Pinpoint the cell where the given text exists, returning its (X, Y) midpoint coordinate. 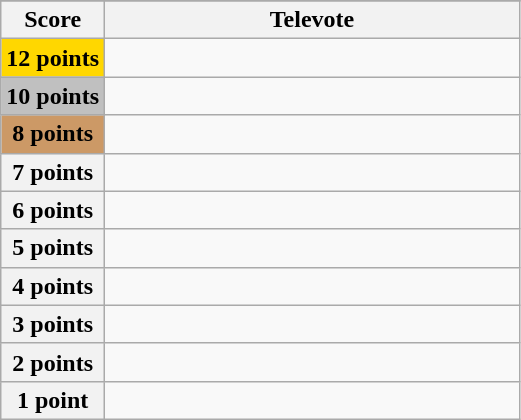
10 points (53, 96)
6 points (53, 210)
Score (53, 20)
5 points (53, 248)
12 points (53, 58)
4 points (53, 286)
7 points (53, 172)
3 points (53, 324)
1 point (53, 400)
2 points (53, 362)
Televote (312, 20)
8 points (53, 134)
